Extract the [x, y] coordinate from the center of the cell holding the provided text.  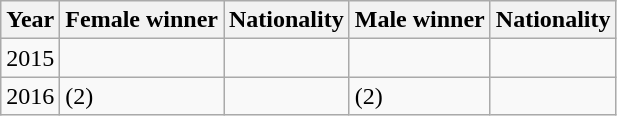
2015 [30, 58]
Female winner [142, 20]
2016 [30, 96]
Year [30, 20]
Male winner [420, 20]
